Provide the [x, y] coordinate of the cell's center where the given text is located.  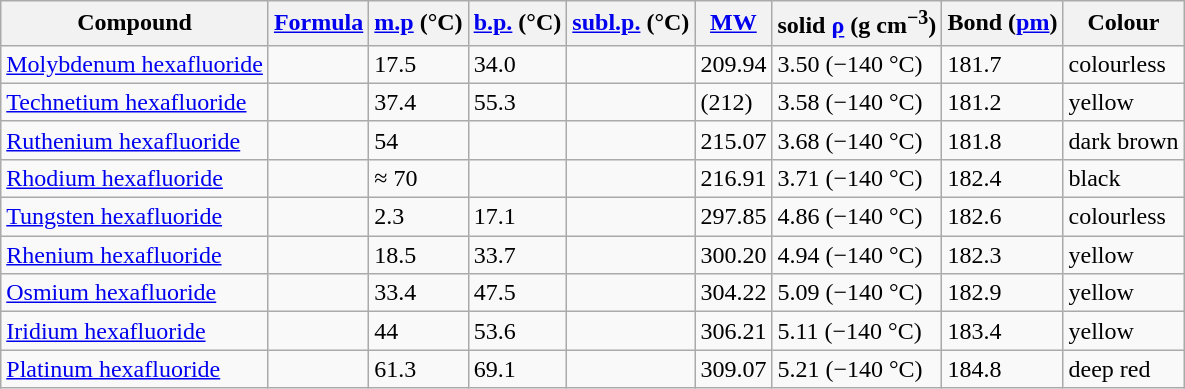
216.91 [734, 178]
Platinum hexafluoride [135, 369]
33.4 [418, 293]
297.85 [734, 217]
18.5 [418, 255]
≈ 70 [418, 178]
4.94 (−140 °C) [857, 255]
solid ρ (g cm−3) [857, 24]
182.4 [1002, 178]
3.50 (−140 °C) [857, 64]
Compound [135, 24]
17.1 [518, 217]
5.21 (−140 °C) [857, 369]
181.2 [1002, 102]
44 [418, 331]
309.07 [734, 369]
deep red [1124, 369]
Osmium hexafluoride [135, 293]
5.11 (−140 °C) [857, 331]
53.6 [518, 331]
183.4 [1002, 331]
subl.p. (°C) [631, 24]
Rhodium hexafluoride [135, 178]
181.7 [1002, 64]
Colour [1124, 24]
209.94 [734, 64]
306.21 [734, 331]
33.7 [518, 255]
Formula [318, 24]
304.22 [734, 293]
b.p. (°C) [518, 24]
17.5 [418, 64]
Bond (pm) [1002, 24]
61.3 [418, 369]
34.0 [518, 64]
3.71 (−140 °C) [857, 178]
3.68 (−140 °C) [857, 140]
Tungsten hexafluoride [135, 217]
5.09 (−140 °C) [857, 293]
55.3 [518, 102]
215.07 [734, 140]
MW [734, 24]
dark brown [1124, 140]
Rhenium hexafluoride [135, 255]
Molybdenum hexafluoride [135, 64]
37.4 [418, 102]
4.86 (−140 °C) [857, 217]
181.8 [1002, 140]
2.3 [418, 217]
black [1124, 178]
184.8 [1002, 369]
(212) [734, 102]
3.58 (−140 °C) [857, 102]
182.9 [1002, 293]
69.1 [518, 369]
47.5 [518, 293]
Ruthenium hexafluoride [135, 140]
m.p (°C) [418, 24]
Iridium hexafluoride [135, 331]
182.3 [1002, 255]
Technetium hexafluoride [135, 102]
54 [418, 140]
300.20 [734, 255]
182.6 [1002, 217]
